Scan for the cell matching the given text and deliver its (x, y) coordinate at center. 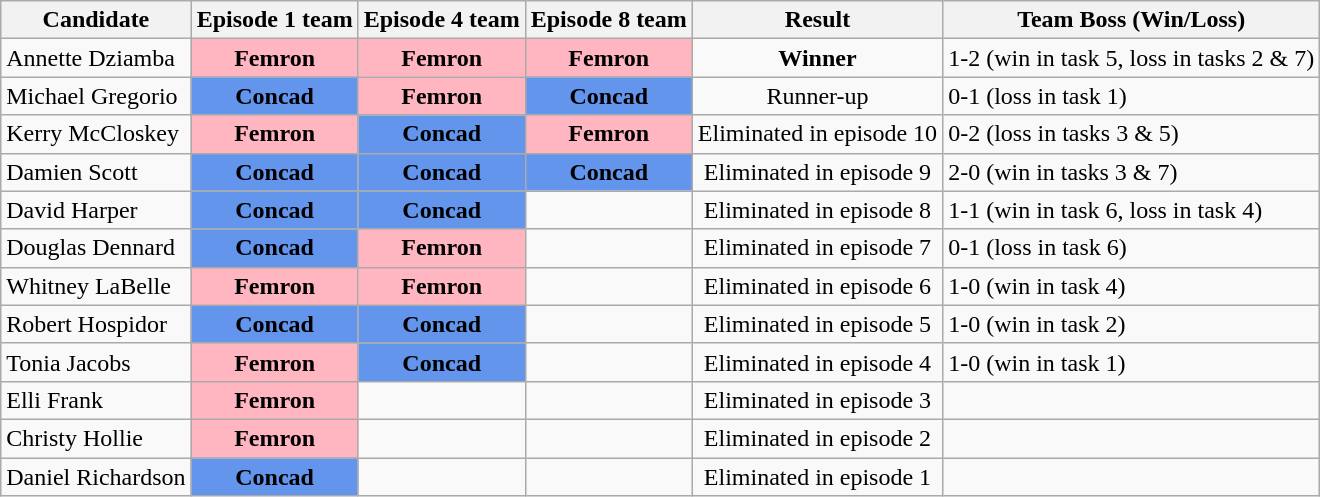
1-1 (win in task 6, loss in task 4) (1132, 210)
Eliminated in episode 6 (817, 286)
Douglas Dennard (96, 248)
Whitney LaBelle (96, 286)
Eliminated in episode 9 (817, 172)
2-0 (win in tasks 3 & 7) (1132, 172)
Runner-up (817, 96)
Daniel Richardson (96, 477)
1-2 (win in task 5, loss in tasks 2 & 7) (1132, 58)
Kerry McCloskey (96, 134)
Eliminated in episode 2 (817, 438)
Episode 1 team (274, 20)
1-0 (win in task 1) (1132, 362)
0-1 (loss in task 1) (1132, 96)
Eliminated in episode 4 (817, 362)
Episode 8 team (608, 20)
Episode 4 team (442, 20)
Annette Dziamba (96, 58)
Christy Hollie (96, 438)
Eliminated in episode 1 (817, 477)
Damien Scott (96, 172)
Winner (817, 58)
0-1 (loss in task 6) (1132, 248)
David Harper (96, 210)
Michael Gregorio (96, 96)
Eliminated in episode 7 (817, 248)
Candidate (96, 20)
Eliminated in episode 10 (817, 134)
Team Boss (Win/Loss) (1132, 20)
Robert Hospidor (96, 324)
Eliminated in episode 5 (817, 324)
Eliminated in episode 8 (817, 210)
0-2 (loss in tasks 3 & 5) (1132, 134)
Tonia Jacobs (96, 362)
Eliminated in episode 3 (817, 400)
Elli Frank (96, 400)
1-0 (win in task 2) (1132, 324)
1-0 (win in task 4) (1132, 286)
Result (817, 20)
